Detect which cell encompasses the target text, then output its [x, y] center coordinate. 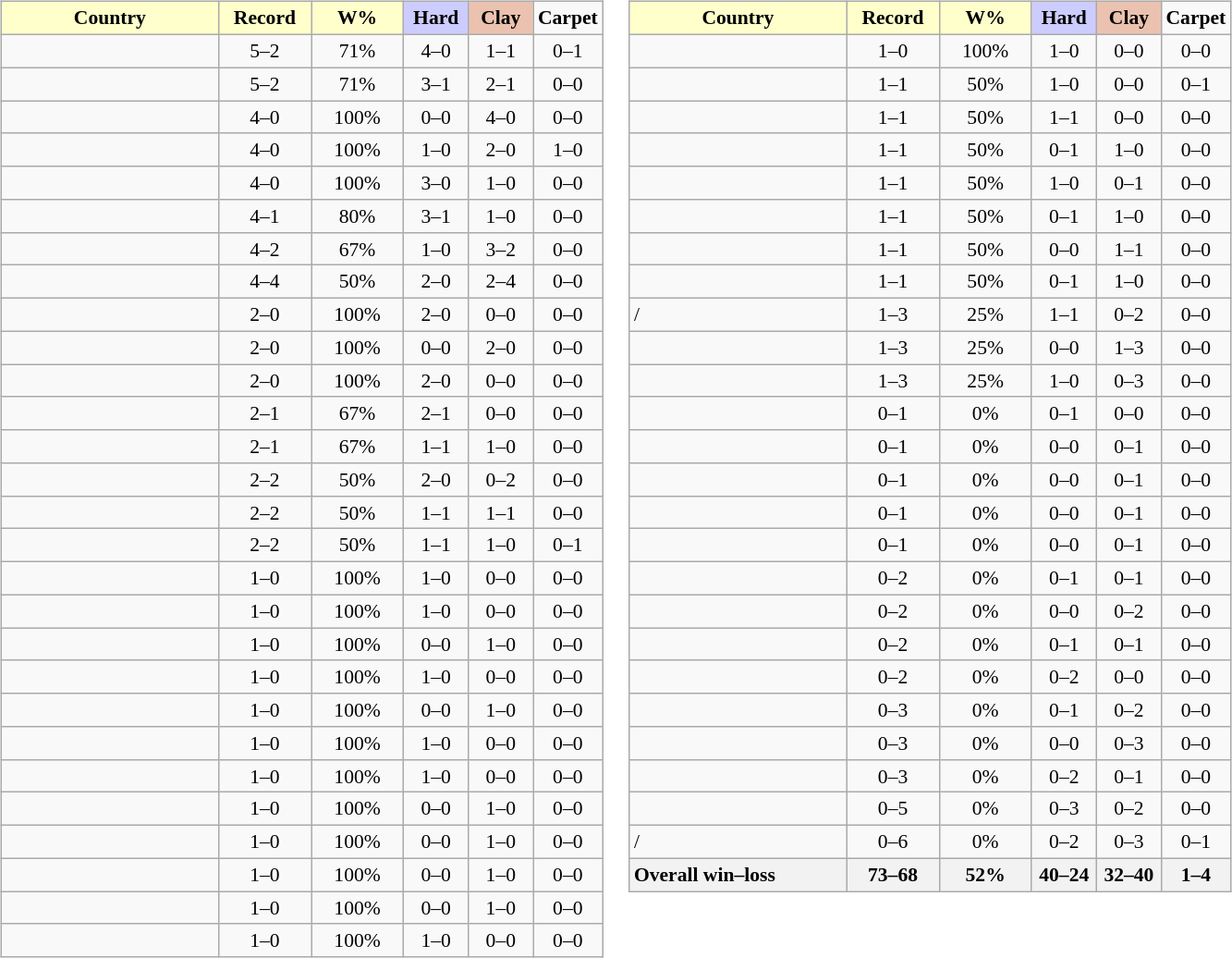
40–24 [1064, 875]
73–68 [893, 875]
2–4 [501, 282]
4–2 [264, 249]
52% [985, 875]
80% [357, 216]
4–1 [264, 216]
3–2 [501, 249]
32–40 [1128, 875]
0–6 [893, 841]
Overall win–loss [738, 875]
1–4 [1196, 875]
0–5 [893, 809]
4–4 [264, 282]
3–0 [436, 183]
